Identify which cell holds the provided text, then report its (X, Y) central coordinate. 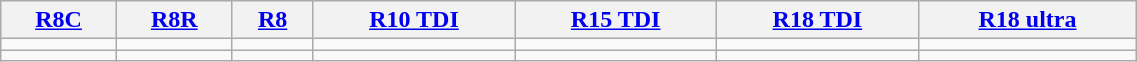
R8C (59, 20)
R18 TDI (818, 20)
R15 TDI (616, 20)
R18 ultra (1028, 20)
R8 (272, 20)
R8R (174, 20)
R10 TDI (414, 20)
